Search for the cell housing the specified text and yield its [x, y] center coordinate. 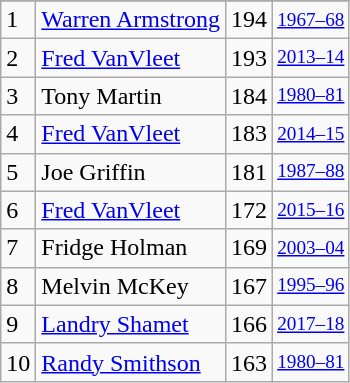
183 [250, 134]
1 [18, 20]
194 [250, 20]
Fridge Holman [131, 248]
184 [250, 96]
172 [250, 210]
163 [250, 362]
2 [18, 58]
7 [18, 248]
2013–14 [311, 58]
Joe Griffin [131, 172]
1995–96 [311, 286]
1967–68 [311, 20]
181 [250, 172]
9 [18, 324]
10 [18, 362]
2014–15 [311, 134]
2003–04 [311, 248]
Melvin McKey [131, 286]
169 [250, 248]
2017–18 [311, 324]
Landry Shamet [131, 324]
166 [250, 324]
4 [18, 134]
Tony Martin [131, 96]
8 [18, 286]
3 [18, 96]
Randy Smithson [131, 362]
5 [18, 172]
193 [250, 58]
Warren Armstrong [131, 20]
2015–16 [311, 210]
6 [18, 210]
1987–88 [311, 172]
167 [250, 286]
